Return the (x, y) coordinate for the center point of the cell that contains the specified text.  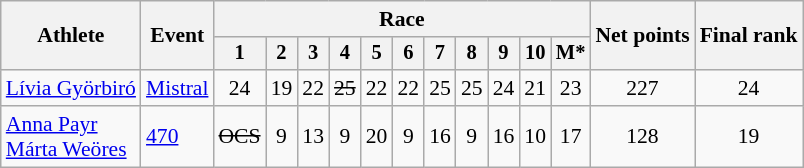
M* (570, 54)
8 (472, 54)
1 (239, 54)
470 (177, 136)
Mistral (177, 88)
4 (345, 54)
2 (282, 54)
13 (313, 136)
5 (377, 54)
128 (642, 136)
Event (177, 36)
20 (377, 136)
Lívia Györbiró (71, 88)
Race (402, 19)
OCS (239, 136)
7 (440, 54)
17 (570, 136)
23 (570, 88)
21 (535, 88)
Anna PayrMárta Weöres (71, 136)
Athlete (71, 36)
Final rank (749, 36)
3 (313, 54)
Net points (642, 36)
227 (642, 88)
6 (408, 54)
